Provide the (x, y) coordinate of the cell's center where the given text is located.  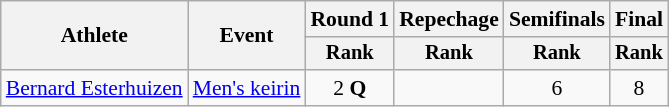
Event (247, 36)
Bernard Esterhuizen (94, 88)
Repechage (449, 19)
6 (557, 88)
Final (639, 19)
Semifinals (557, 19)
8 (639, 88)
Men's keirin (247, 88)
Athlete (94, 36)
Round 1 (350, 19)
2 Q (350, 88)
